Return the (X, Y) coordinate for the center point of the cell that contains the specified text.  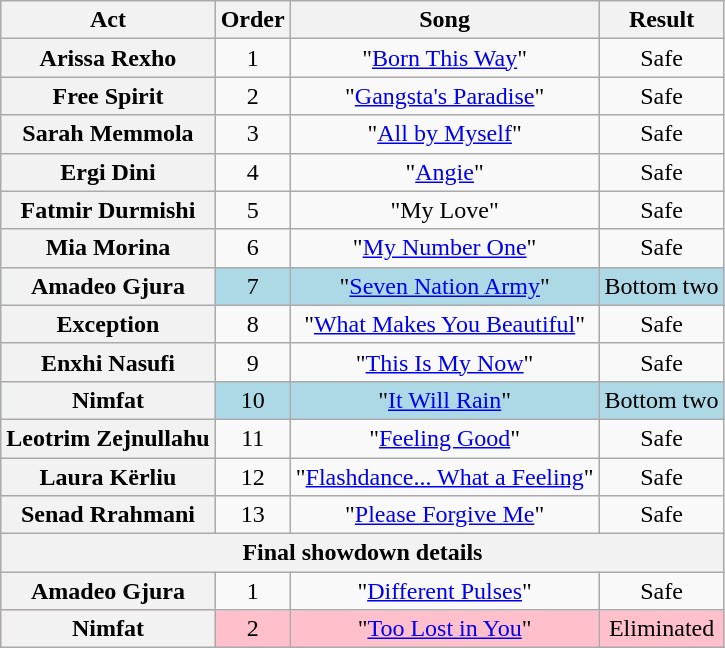
"Please Forgive Me" (444, 515)
Leotrim Zejnullahu (108, 438)
"Born This Way" (444, 58)
Result (662, 20)
"Feeling Good" (444, 438)
13 (252, 515)
"All by Myself" (444, 134)
Free Spirit (108, 96)
3 (252, 134)
"Flashdance... What a Feeling" (444, 477)
Enxhi Nasufi (108, 362)
4 (252, 172)
Eliminated (662, 629)
Senad Rrahmani (108, 515)
"Angie" (444, 172)
11 (252, 438)
5 (252, 210)
"This Is My Now" (444, 362)
7 (252, 286)
"What Makes You Beautiful" (444, 324)
Final showdown details (362, 553)
8 (252, 324)
Act (108, 20)
Fatmir Durmishi (108, 210)
Laura Kërliu (108, 477)
Song (444, 20)
Exception (108, 324)
9 (252, 362)
"Gangsta's Paradise" (444, 96)
"Too Lost in You" (444, 629)
12 (252, 477)
"My Love" (444, 210)
10 (252, 400)
Arissa Rexho (108, 58)
"My Number One" (444, 248)
"It Will Rain" (444, 400)
"Seven Nation Army" (444, 286)
6 (252, 248)
Order (252, 20)
Sarah Memmola (108, 134)
Ergi Dini (108, 172)
"Different Pulses" (444, 591)
Mia Morina (108, 248)
